Provide the (x, y) coordinate of the cell's center where the given text is located.  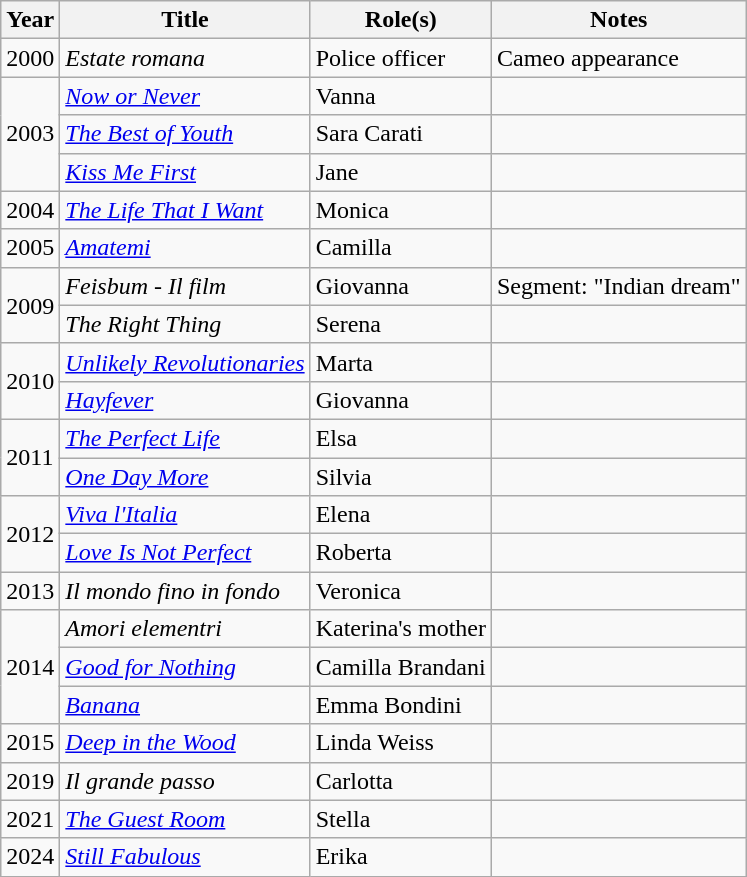
Veronica (400, 591)
Elsa (400, 438)
Marta (400, 362)
2005 (30, 248)
2000 (30, 58)
2019 (30, 781)
2010 (30, 381)
Stella (400, 819)
Now or Never (185, 96)
Silvia (400, 477)
Camilla Brandani (400, 667)
Unlikely Revolutionaries (185, 362)
Camilla (400, 248)
Linda Weiss (400, 743)
The Best of Youth (185, 134)
Estate romana (185, 58)
Banana (185, 705)
2021 (30, 819)
Amori elementri (185, 629)
2011 (30, 457)
Year (30, 20)
2012 (30, 534)
Roberta (400, 553)
Hayfever (185, 400)
Jane (400, 172)
Il grande passo (185, 781)
Sara Carati (400, 134)
The Right Thing (185, 324)
Good for Nothing (185, 667)
Erika (400, 857)
The Guest Room (185, 819)
Feisbum - Il film (185, 286)
2024 (30, 857)
Elena (400, 515)
The Perfect Life (185, 438)
Emma Bondini (400, 705)
2003 (30, 134)
Kiss Me First (185, 172)
Police officer (400, 58)
2013 (30, 591)
One Day More (185, 477)
Role(s) (400, 20)
Cameo appearance (618, 58)
Notes (618, 20)
2004 (30, 210)
Viva l'Italia (185, 515)
Title (185, 20)
Still Fabulous (185, 857)
Il mondo fino in fondo (185, 591)
The Life That I Want (185, 210)
Katerina's mother (400, 629)
Vanna (400, 96)
Carlotta (400, 781)
Segment: "Indian dream" (618, 286)
2009 (30, 305)
Love Is Not Perfect (185, 553)
Deep in the Wood (185, 743)
Amatemi (185, 248)
2015 (30, 743)
Serena (400, 324)
Monica (400, 210)
2014 (30, 667)
